Output the [X, Y] coordinate of the center of the cell containing the given text.  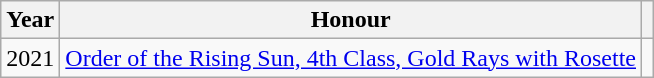
2021 [30, 58]
Order of the Rising Sun, 4th Class, Gold Rays with Rosette [351, 58]
Honour [351, 20]
Year [30, 20]
